Capture the cell that displays the provided text and extract its (X, Y) central coordinate. 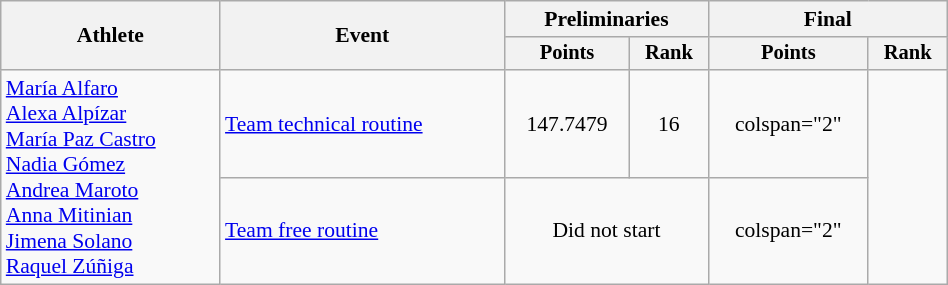
Did not start (607, 232)
147.7479 (568, 124)
Preliminaries (607, 19)
Event (362, 36)
Athlete (110, 36)
María AlfaroAlexa AlpízarMaría Paz CastroNadia GómezAndrea MarotoAnna MitinianJimena SolanoRaquel Zúñiga (110, 177)
Team technical routine (362, 124)
Team free routine (362, 232)
16 (668, 124)
Final (828, 19)
